For the text-containing cell, return its midpoint in [x, y] coordinate format. 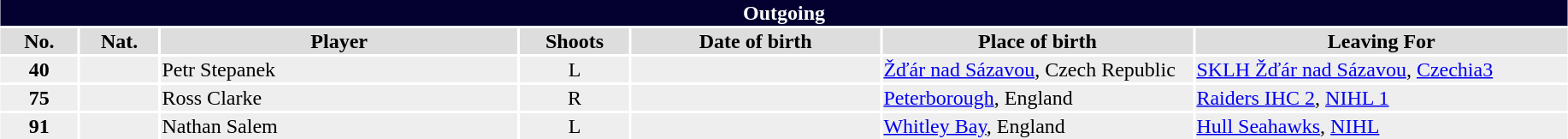
91 [39, 126]
Raiders IHC 2, NIHL 1 [1382, 98]
No. [39, 41]
Nathan Salem [339, 126]
Žďár nad Sázavou, Czech Republic [1038, 69]
Shoots [575, 41]
Nat. [120, 41]
Whitley Bay, England [1038, 126]
Ross Clarke [339, 98]
Peterborough, England [1038, 98]
Outgoing [783, 13]
Hull Seahawks, NIHL [1382, 126]
R [575, 98]
75 [39, 98]
Player [339, 41]
40 [39, 69]
Date of birth [755, 41]
Leaving For [1382, 41]
Petr Stepanek [339, 69]
Place of birth [1038, 41]
SKLH Žďár nad Sázavou, Czechia3 [1382, 69]
